Provide the (X, Y) coordinate of the cell's center where the given text is located.  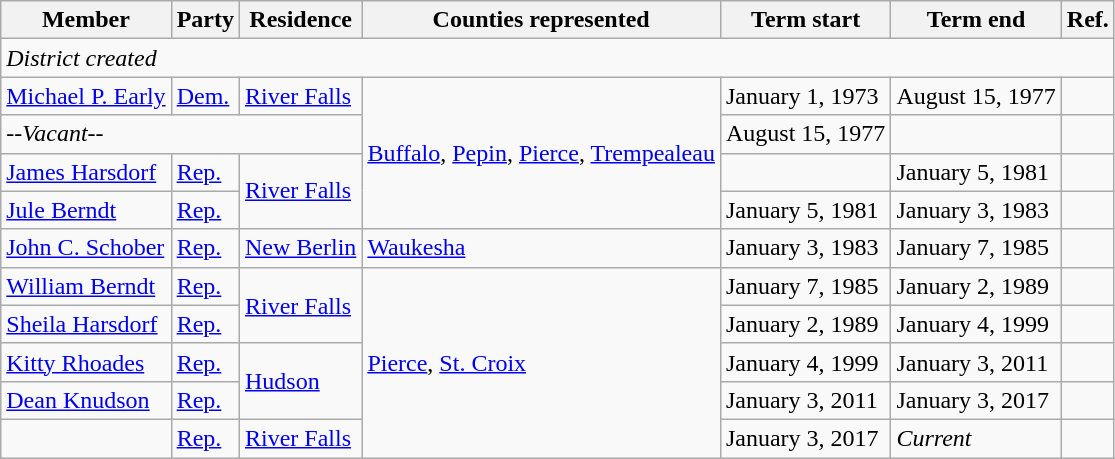
Sheila Harsdorf (86, 324)
Hudson (300, 381)
Term end (976, 20)
Dean Knudson (86, 400)
Dem. (205, 96)
Pierce, St. Croix (542, 362)
John C. Schober (86, 248)
Michael P. Early (86, 96)
Current (976, 438)
--Vacant-- (182, 134)
Waukesha (542, 248)
January 1, 1973 (805, 96)
Counties represented (542, 20)
District created (558, 58)
Jule Berndt (86, 210)
Term start (805, 20)
James Harsdorf (86, 172)
Buffalo, Pepin, Pierce, Trempealeau (542, 153)
New Berlin (300, 248)
Kitty Rhoades (86, 362)
Party (205, 20)
William Berndt (86, 286)
Ref. (1088, 20)
Member (86, 20)
Residence (300, 20)
